Return the [x, y] coordinate for the center point of the cell that contains the specified text.  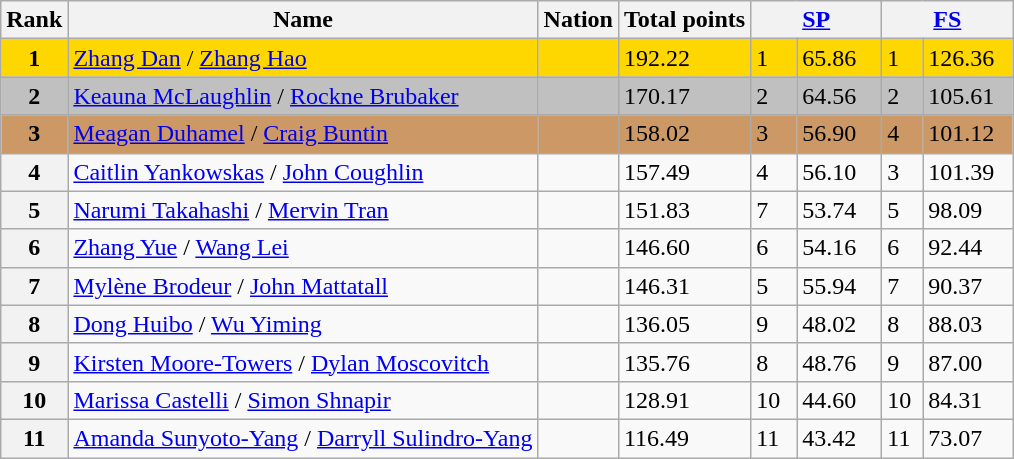
101.39 [968, 172]
SP [816, 20]
56.90 [840, 134]
105.61 [968, 96]
Amanda Sunyoto-Yang / Darryll Sulindro-Yang [303, 438]
Kirsten Moore-Towers / Dylan Moscovitch [303, 362]
88.03 [968, 324]
92.44 [968, 248]
Marissa Castelli / Simon Shnapir [303, 400]
Total points [684, 20]
48.76 [840, 362]
98.09 [968, 210]
Meagan Duhamel / Craig Buntin [303, 134]
Mylène Brodeur / John Mattatall [303, 286]
192.22 [684, 58]
Caitlin Yankowskas / John Coughlin [303, 172]
73.07 [968, 438]
Narumi Takahashi / Mervin Tran [303, 210]
151.83 [684, 210]
126.36 [968, 58]
170.17 [684, 96]
Nation [578, 20]
Dong Huibo / Wu Yiming [303, 324]
48.02 [840, 324]
146.31 [684, 286]
90.37 [968, 286]
Rank [34, 20]
128.91 [684, 400]
Zhang Dan / Zhang Hao [303, 58]
56.10 [840, 172]
65.86 [840, 58]
FS [948, 20]
101.12 [968, 134]
87.00 [968, 362]
135.76 [684, 362]
44.60 [840, 400]
53.74 [840, 210]
64.56 [840, 96]
55.94 [840, 286]
116.49 [684, 438]
136.05 [684, 324]
157.49 [684, 172]
43.42 [840, 438]
84.31 [968, 400]
54.16 [840, 248]
Name [303, 20]
Keauna McLaughlin / Rockne Brubaker [303, 96]
Zhang Yue / Wang Lei [303, 248]
158.02 [684, 134]
146.60 [684, 248]
